For the text-containing cell, return its midpoint in [X, Y] coordinate format. 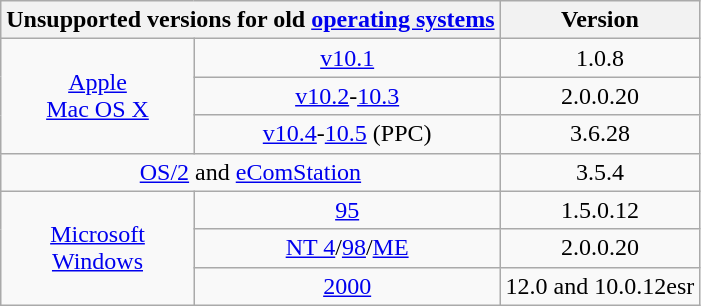
NT 4/98/ME [347, 248]
v10.2-10.3 [347, 96]
Version [600, 20]
OS/2 and eComStation [250, 172]
v10.1 [347, 58]
95 [347, 210]
1.0.8 [600, 58]
MicrosoftWindows [98, 248]
3.5.4 [600, 172]
12.0 and 10.0.12esr [600, 286]
AppleMac OS X [98, 96]
v10.4-10.5 (PPC) [347, 134]
Unsupported versions for old operating systems [250, 20]
1.5.0.12 [600, 210]
3.6.28 [600, 134]
2000 [347, 286]
